From the cell containing the given text, extract its center point as (X, Y) coordinate. 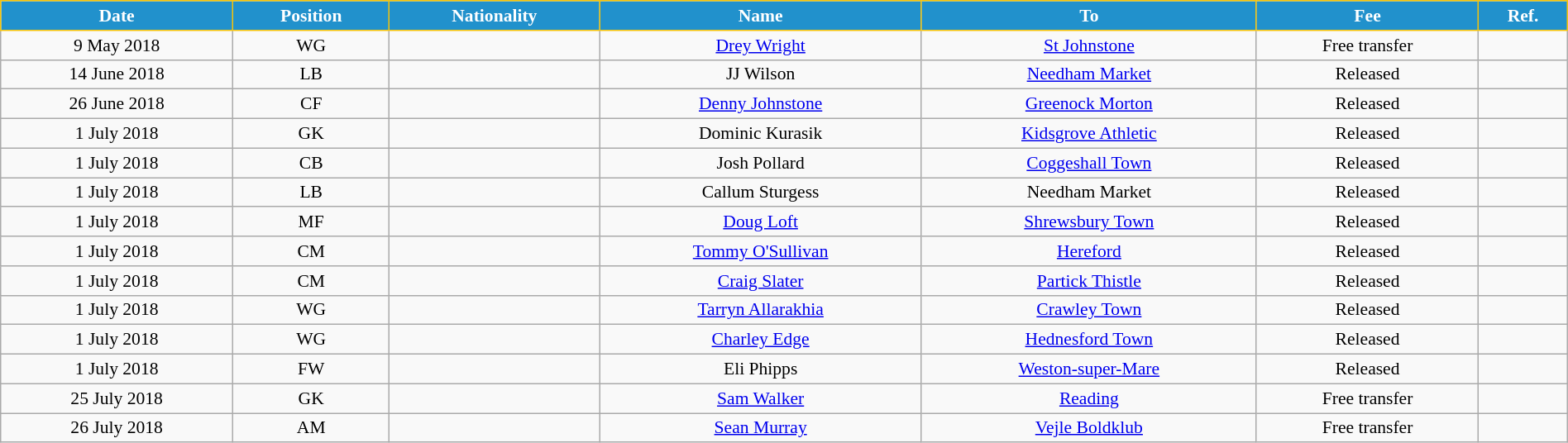
Crawley Town (1088, 310)
14 June 2018 (117, 74)
Name (761, 16)
Eli Phipps (761, 369)
Kidsgrove Athletic (1088, 134)
Denny Johnstone (761, 104)
St Johnstone (1088, 45)
Ref. (1523, 16)
Vejle Boldklub (1088, 428)
FW (311, 369)
Coggeshall Town (1088, 163)
Charley Edge (761, 340)
Reading (1088, 398)
Craig Slater (761, 281)
Position (311, 16)
Hereford (1088, 251)
Drey Wright (761, 45)
9 May 2018 (117, 45)
Callum Sturgess (761, 193)
Tarryn Allarakhia (761, 310)
Sean Murray (761, 428)
Tommy O'Sullivan (761, 251)
Date (117, 16)
Greenock Morton (1088, 104)
Josh Pollard (761, 163)
CB (311, 163)
Nationality (495, 16)
Dominic Kurasik (761, 134)
Doug Loft (761, 222)
JJ Wilson (761, 74)
CF (311, 104)
MF (311, 222)
To (1088, 16)
AM (311, 428)
Hednesford Town (1088, 340)
26 June 2018 (117, 104)
Sam Walker (761, 398)
Fee (1368, 16)
26 July 2018 (117, 428)
25 July 2018 (117, 398)
Shrewsbury Town (1088, 222)
Weston-super-Mare (1088, 369)
Partick Thistle (1088, 281)
